Pinpoint the cell where the given text exists, returning its (X, Y) midpoint coordinate. 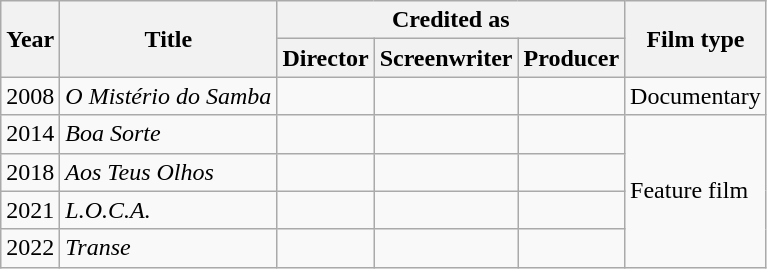
2022 (30, 248)
Documentary (696, 96)
Feature film (696, 191)
L.O.C.A. (168, 210)
Aos Teus Olhos (168, 172)
Screenwriter (446, 58)
2018 (30, 172)
Transe (168, 248)
Boa Sorte (168, 134)
Credited as (451, 20)
Title (168, 39)
Director (326, 58)
Film type (696, 39)
2008 (30, 96)
Producer (572, 58)
2021 (30, 210)
O Mistério do Samba (168, 96)
2014 (30, 134)
Year (30, 39)
